Find where the given text appears and provide that cell's center as [x, y] coordinate. 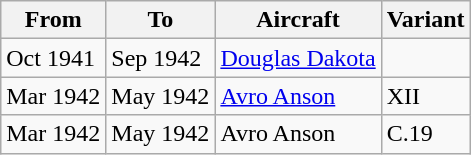
Oct 1941 [54, 58]
Variant [426, 20]
Aircraft [298, 20]
Sep 1942 [160, 58]
To [160, 20]
C.19 [426, 134]
From [54, 20]
XII [426, 96]
Douglas Dakota [298, 58]
